Find where the given text appears and provide that cell's center as (x, y) coordinate. 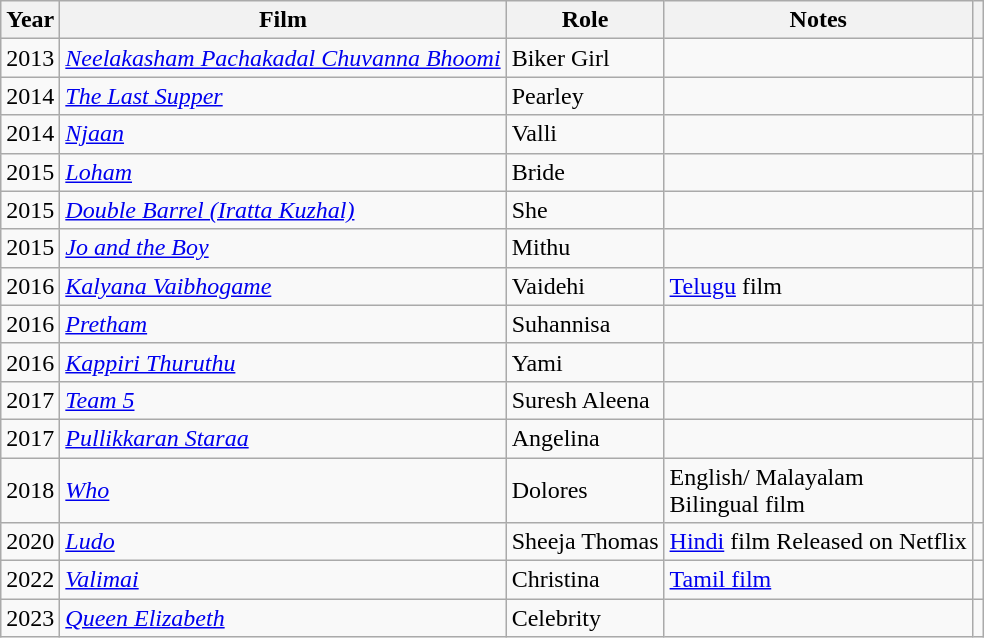
Angelina (585, 438)
Mithu (585, 248)
Double Barrel (Iratta Kuzhal) (283, 210)
Loham (283, 172)
Christina (585, 580)
Pullikkaran Staraa (283, 438)
Jo and the Boy (283, 248)
Hindi film Released on Netflix (818, 542)
Film (283, 20)
Who (283, 490)
Yami (585, 362)
2013 (30, 58)
Pretham (283, 324)
Kappiri Thuruthu (283, 362)
Team 5 (283, 400)
Valli (585, 134)
Tamil film (818, 580)
She (585, 210)
Suresh Aleena (585, 400)
English/ Malayalam Bilingual film (818, 490)
Valimai (283, 580)
The Last Supper (283, 96)
Pearley (585, 96)
Bride (585, 172)
Suhannisa (585, 324)
2023 (30, 618)
Role (585, 20)
Sheeja Thomas (585, 542)
Ludo (283, 542)
Dolores (585, 490)
Kalyana Vaibhogame (283, 286)
Neelakasham Pachakadal Chuvanna Bhoomi (283, 58)
2020 (30, 542)
Notes (818, 20)
Vaidehi (585, 286)
Celebrity (585, 618)
Year (30, 20)
2018 (30, 490)
2022 (30, 580)
Biker Girl (585, 58)
Telugu film (818, 286)
Queen Elizabeth (283, 618)
Njaan (283, 134)
